For the text-containing cell, return its midpoint in [x, y] coordinate format. 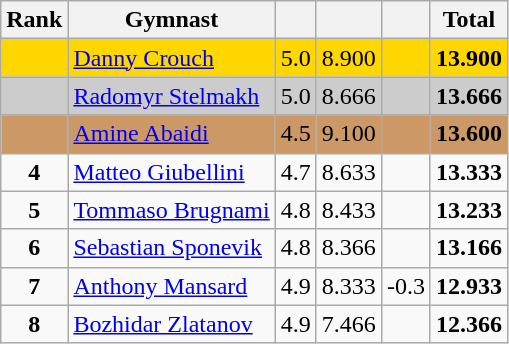
13.900 [468, 58]
8.366 [348, 248]
Gymnast [172, 20]
4 [34, 172]
12.933 [468, 286]
13.600 [468, 134]
Anthony Mansard [172, 286]
7.466 [348, 324]
Bozhidar Zlatanov [172, 324]
5 [34, 210]
Amine Abaidi [172, 134]
13.333 [468, 172]
8 [34, 324]
Rank [34, 20]
Tommaso Brugnami [172, 210]
Sebastian Sponevik [172, 248]
8.900 [348, 58]
12.366 [468, 324]
-0.3 [406, 286]
6 [34, 248]
Total [468, 20]
Radomyr Stelmakh [172, 96]
13.666 [468, 96]
Matteo Giubellini [172, 172]
9.100 [348, 134]
13.166 [468, 248]
8.333 [348, 286]
4.5 [296, 134]
4.7 [296, 172]
7 [34, 286]
8.633 [348, 172]
13.233 [468, 210]
Danny Crouch [172, 58]
8.433 [348, 210]
8.666 [348, 96]
